Search for the cell housing the specified text and yield its [x, y] center coordinate. 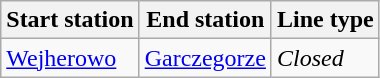
Line type [325, 20]
Closed [325, 58]
Garczegorze [205, 58]
Wejherowo [70, 58]
Start station [70, 20]
End station [205, 20]
